For the text-containing cell, return its midpoint in [X, Y] coordinate format. 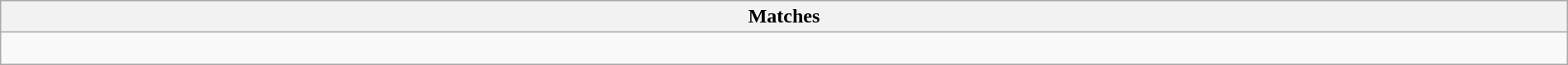
Matches [784, 17]
